Detect which cell encompasses the target text, then output its (x, y) center coordinate. 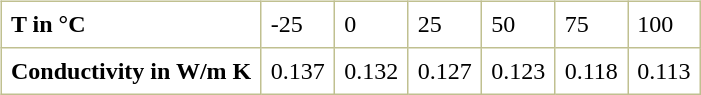
-25 (298, 24)
0.118 (592, 71)
0.127 (445, 71)
0.123 (519, 71)
50 (519, 24)
75 (592, 24)
T in °C (131, 24)
0.132 (372, 71)
100 (664, 24)
0 (372, 24)
25 (445, 24)
0.137 (298, 71)
0.113 (664, 71)
Conductivity in W/m K (131, 71)
